Capture the cell that displays the provided text and extract its (x, y) central coordinate. 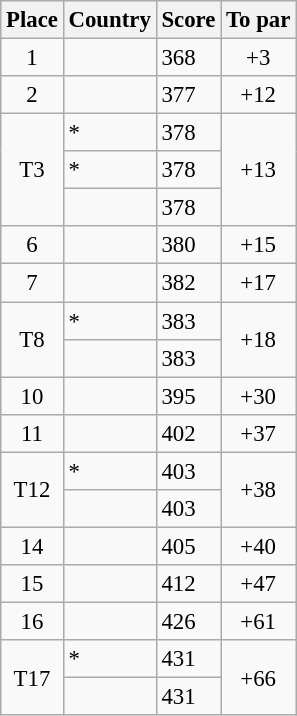
+12 (258, 95)
T8 (32, 340)
6 (32, 245)
380 (188, 245)
11 (32, 433)
Place (32, 20)
+38 (258, 490)
+3 (258, 58)
T17 (32, 678)
T3 (32, 170)
2 (32, 95)
Country (110, 20)
+66 (258, 678)
405 (188, 546)
368 (188, 58)
+47 (258, 584)
402 (188, 433)
16 (32, 621)
426 (188, 621)
14 (32, 546)
+40 (258, 546)
395 (188, 396)
15 (32, 584)
+61 (258, 621)
382 (188, 283)
To par (258, 20)
412 (188, 584)
+18 (258, 340)
7 (32, 283)
10 (32, 396)
+13 (258, 170)
+30 (258, 396)
Score (188, 20)
+15 (258, 245)
1 (32, 58)
T12 (32, 490)
+17 (258, 283)
+37 (258, 433)
377 (188, 95)
